Find where the given text appears and provide that cell's center as (X, Y) coordinate. 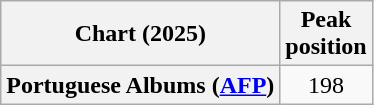
Peakposition (326, 34)
Chart (2025) (140, 34)
Portuguese Albums (AFP) (140, 85)
198 (326, 85)
